From the cell containing the given text, extract its center point as (x, y) coordinate. 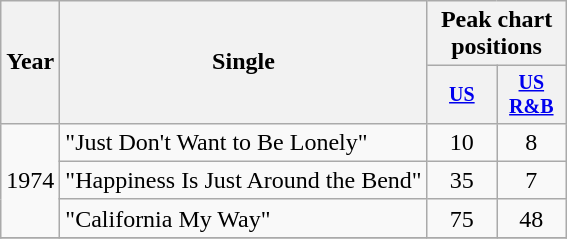
35 (462, 180)
48 (532, 218)
"Happiness Is Just Around the Bend" (244, 180)
10 (462, 142)
1974 (30, 180)
75 (462, 218)
Single (244, 62)
Peak chart positions (496, 34)
8 (532, 142)
US (462, 94)
Year (30, 62)
7 (532, 180)
"California My Way" (244, 218)
USR&B (532, 94)
"Just Don't Want to Be Lonely" (244, 142)
